Determine the [x, y] coordinate at the center of the cell enclosing the given text.  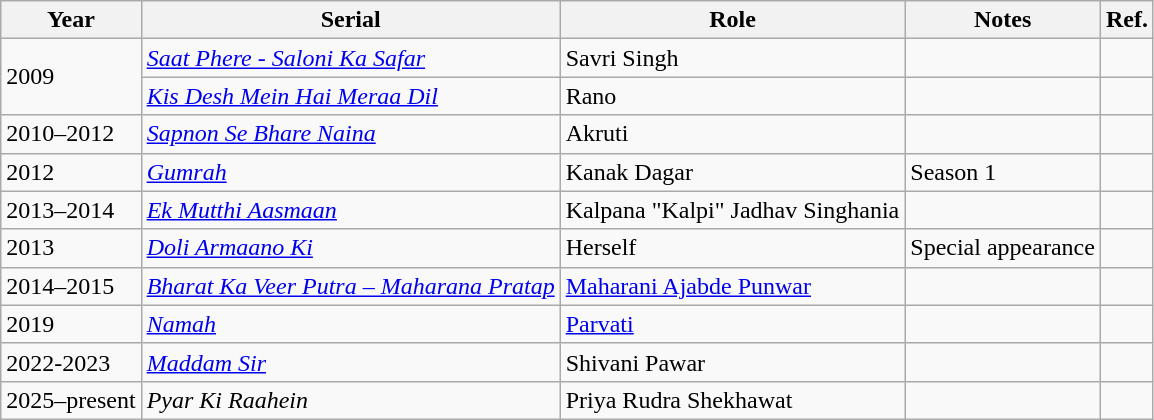
Ref. [1126, 20]
Priya Rudra Shekhawat [732, 400]
Gumrah [350, 172]
2012 [71, 172]
Namah [350, 324]
2009 [71, 77]
2019 [71, 324]
Maharani Ajabde Punwar [732, 286]
Rano [732, 96]
Maddam Sir [350, 362]
2014–2015 [71, 286]
Akruti [732, 134]
2013–2014 [71, 210]
Pyar Ki Raahein [350, 400]
Doli Armaano Ki [350, 248]
Saat Phere - Saloni Ka Safar [350, 58]
Kalpana "Kalpi" Jadhav Singhania [732, 210]
Kanak Dagar [732, 172]
Season 1 [1003, 172]
Kis Desh Mein Hai Meraa Dil [350, 96]
2022-2023 [71, 362]
Sapnon Se Bhare Naina [350, 134]
Bharat Ka Veer Putra – Maharana Pratap [350, 286]
Herself [732, 248]
Role [732, 20]
Ek Mutthi Aasmaan [350, 210]
Serial [350, 20]
Notes [1003, 20]
Special appearance [1003, 248]
Shivani Pawar [732, 362]
Savri Singh [732, 58]
Year [71, 20]
2013 [71, 248]
2025–present [71, 400]
Parvati [732, 324]
2010–2012 [71, 134]
